Extract the (X, Y) coordinate from the center of the cell holding the provided text.  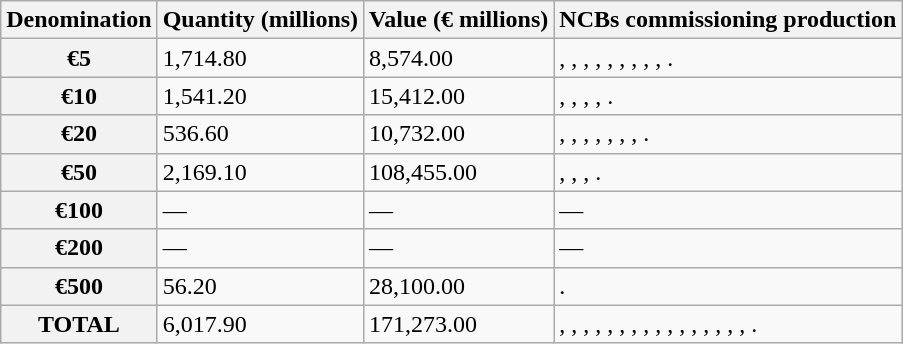
1,714.80 (260, 58)
. (728, 286)
Value (€ millions) (459, 20)
1,541.20 (260, 96)
15,412.00 (459, 96)
6,017.90 (260, 324)
Denomination (79, 20)
NCBs commissioning production (728, 20)
TOTAL (79, 324)
108,455.00 (459, 172)
€10 (79, 96)
28,100.00 (459, 286)
171,273.00 (459, 324)
, , , , , , , , , . (728, 58)
Quantity (millions) (260, 20)
, , , . (728, 172)
8,574.00 (459, 58)
10,732.00 (459, 134)
, , , , . (728, 96)
€200 (79, 248)
€5 (79, 58)
, , , , , , , , , , , , , , , , . (728, 324)
536.60 (260, 134)
56.20 (260, 286)
€100 (79, 210)
€500 (79, 286)
€20 (79, 134)
€50 (79, 172)
2,169.10 (260, 172)
, , , , , , , . (728, 134)
